Determine the [x, y] coordinate at the center of the cell enclosing the given text.  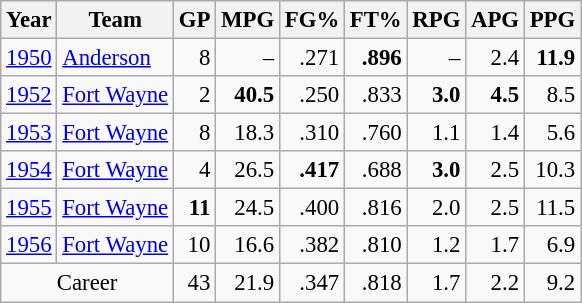
1.2 [436, 245]
.760 [376, 133]
.833 [376, 95]
2 [194, 95]
43 [194, 283]
11 [194, 208]
.250 [312, 95]
.688 [376, 170]
2.0 [436, 208]
FG% [312, 20]
11.5 [552, 208]
.271 [312, 58]
APG [496, 20]
10 [194, 245]
1955 [29, 208]
GP [194, 20]
Anderson [116, 58]
Year [29, 20]
40.5 [248, 95]
2.4 [496, 58]
1954 [29, 170]
RPG [436, 20]
.896 [376, 58]
1956 [29, 245]
.816 [376, 208]
1953 [29, 133]
1952 [29, 95]
24.5 [248, 208]
.400 [312, 208]
2.2 [496, 283]
.417 [312, 170]
9.2 [552, 283]
MPG [248, 20]
.310 [312, 133]
21.9 [248, 283]
26.5 [248, 170]
.818 [376, 283]
8.5 [552, 95]
PPG [552, 20]
1.4 [496, 133]
18.3 [248, 133]
4 [194, 170]
5.6 [552, 133]
Career [88, 283]
.810 [376, 245]
11.9 [552, 58]
.347 [312, 283]
.382 [312, 245]
1950 [29, 58]
1.1 [436, 133]
10.3 [552, 170]
16.6 [248, 245]
Team [116, 20]
4.5 [496, 95]
6.9 [552, 245]
FT% [376, 20]
